Determine the [X, Y] coordinate at the center of the cell enclosing the given text.  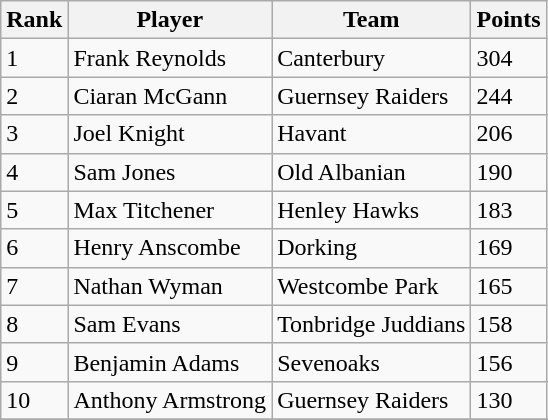
8 [34, 324]
Rank [34, 20]
158 [508, 324]
Benjamin Adams [170, 362]
Ciaran McGann [170, 96]
165 [508, 286]
190 [508, 172]
Sevenoaks [372, 362]
Joel Knight [170, 134]
3 [34, 134]
6 [34, 248]
10 [34, 400]
Sam Evans [170, 324]
156 [508, 362]
169 [508, 248]
244 [508, 96]
Sam Jones [170, 172]
Nathan Wyman [170, 286]
Max Titchener [170, 210]
Old Albanian [372, 172]
Dorking [372, 248]
Henley Hawks [372, 210]
206 [508, 134]
Frank Reynolds [170, 58]
2 [34, 96]
183 [508, 210]
Westcombe Park [372, 286]
7 [34, 286]
Anthony Armstrong [170, 400]
1 [34, 58]
Havant [372, 134]
9 [34, 362]
Canterbury [372, 58]
Points [508, 20]
4 [34, 172]
Tonbridge Juddians [372, 324]
304 [508, 58]
Player [170, 20]
5 [34, 210]
Henry Anscombe [170, 248]
130 [508, 400]
Team [372, 20]
